Output the (x, y) coordinate of the center of the cell containing the given text.  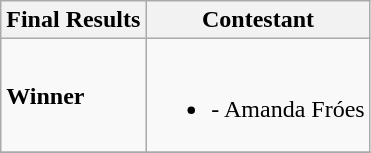
Winner (74, 96)
Contestant (258, 20)
Final Results (74, 20)
- Amanda Fróes (258, 96)
